Output the [x, y] coordinate of the center of the cell containing the given text.  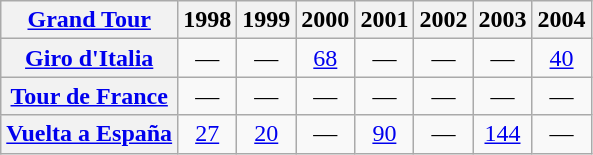
144 [502, 134]
2002 [444, 20]
1999 [266, 20]
2000 [326, 20]
2001 [384, 20]
90 [384, 134]
Giro d'Italia [90, 58]
40 [562, 58]
2004 [562, 20]
27 [208, 134]
68 [326, 58]
Grand Tour [90, 20]
2003 [502, 20]
Tour de France [90, 96]
1998 [208, 20]
Vuelta a España [90, 134]
20 [266, 134]
